Determine the [x, y] coordinate at the center of the cell enclosing the given text.  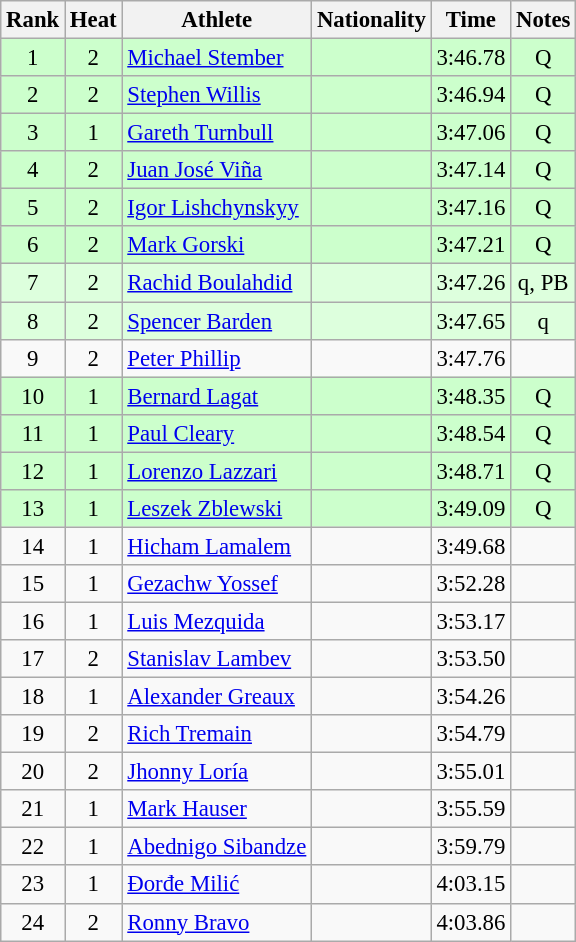
13 [33, 509]
3:47.26 [471, 283]
Ronny Bravo [217, 922]
Abednigo Sibandze [217, 847]
3:55.01 [471, 772]
6 [33, 245]
Nationality [372, 20]
3:48.71 [471, 471]
3:49.09 [471, 509]
Heat [94, 20]
3:59.79 [471, 847]
24 [33, 922]
17 [33, 659]
3:55.59 [471, 809]
16 [33, 621]
22 [33, 847]
23 [33, 885]
3:46.94 [471, 95]
14 [33, 546]
4:03.86 [471, 922]
3:47.76 [471, 358]
5 [33, 208]
Igor Lishchynskyy [217, 208]
4:03.15 [471, 885]
3:47.16 [471, 208]
Hicham Lamalem [217, 546]
3:48.54 [471, 433]
3:54.79 [471, 734]
Mark Gorski [217, 245]
11 [33, 433]
Rachid Boulahdid [217, 283]
Stanislav Lambev [217, 659]
Đorđe Milić [217, 885]
Gezachw Yossef [217, 584]
3:53.50 [471, 659]
21 [33, 809]
3:47.14 [471, 170]
10 [33, 396]
3:47.65 [471, 321]
Luis Mezquida [217, 621]
3:47.21 [471, 245]
Stephen Willis [217, 95]
9 [33, 358]
Rich Tremain [217, 734]
Time [471, 20]
20 [33, 772]
3:49.68 [471, 546]
Gareth Turnbull [217, 133]
4 [33, 170]
Paul Cleary [217, 433]
Leszek Zblewski [217, 509]
Alexander Greaux [217, 697]
15 [33, 584]
3:47.06 [471, 133]
12 [33, 471]
Michael Stember [217, 58]
3:52.28 [471, 584]
Lorenzo Lazzari [217, 471]
Mark Hauser [217, 809]
Notes [544, 20]
18 [33, 697]
q, PB [544, 283]
Bernard Lagat [217, 396]
19 [33, 734]
3:48.35 [471, 396]
Juan José Viña [217, 170]
Spencer Barden [217, 321]
8 [33, 321]
Rank [33, 20]
7 [33, 283]
Jhonny Loría [217, 772]
Athlete [217, 20]
Peter Phillip [217, 358]
3 [33, 133]
q [544, 321]
3:46.78 [471, 58]
3:53.17 [471, 621]
3:54.26 [471, 697]
